Provide the (X, Y) coordinate of the cell's center where the given text is located.  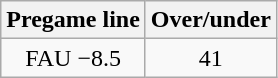
Over/under (210, 20)
Pregame line (74, 20)
41 (210, 58)
FAU −8.5 (74, 58)
